Provide the (x, y) coordinate of the cell's center where the given text is located.  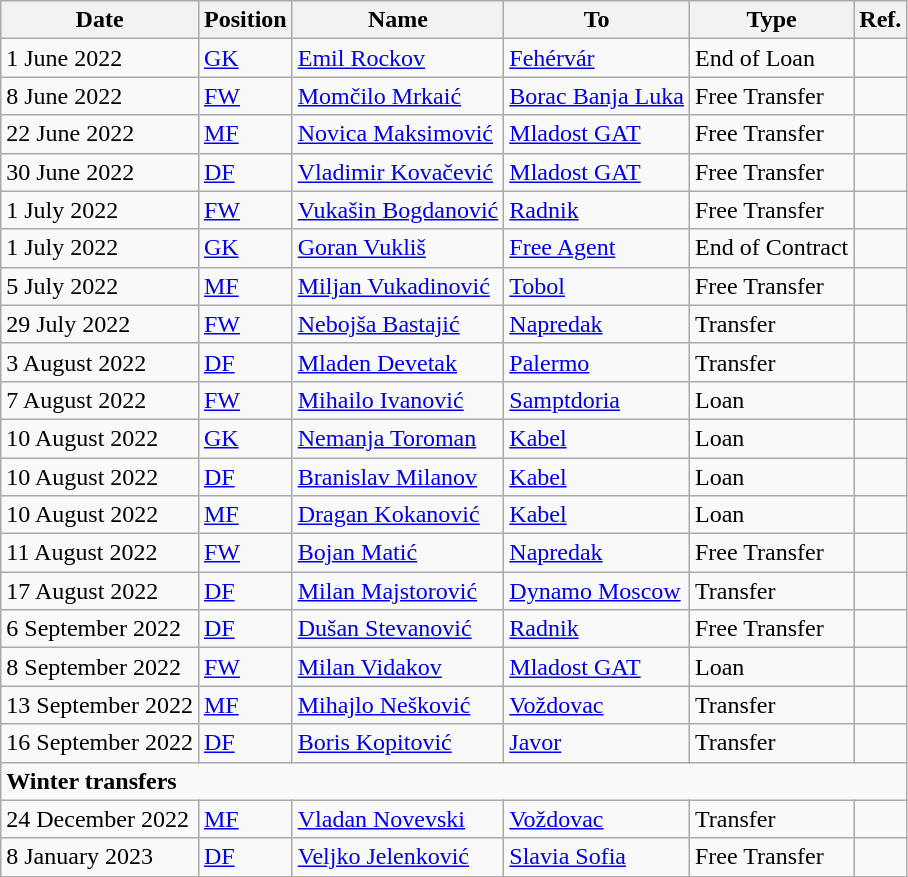
Vladan Novevski (398, 819)
Mladen Devetak (398, 362)
Free Agent (597, 248)
Mihailo Ivanović (398, 400)
30 June 2022 (100, 172)
29 July 2022 (100, 324)
Boris Kopitović (398, 743)
6 September 2022 (100, 629)
Nemanja Toroman (398, 438)
Winter transfers (454, 781)
Veljko Jelenković (398, 857)
Novica Maksimović (398, 134)
3 August 2022 (100, 362)
17 August 2022 (100, 591)
11 August 2022 (100, 553)
End of Contract (771, 248)
Ref. (880, 20)
Borac Banja Luka (597, 96)
Branislav Milanov (398, 477)
1 June 2022 (100, 58)
24 December 2022 (100, 819)
8 January 2023 (100, 857)
7 August 2022 (100, 400)
Bojan Matić (398, 553)
Emil Rockov (398, 58)
Milan Majstorović (398, 591)
Nebojša Bastajić (398, 324)
16 September 2022 (100, 743)
Fehérvár (597, 58)
Palermo (597, 362)
Dušan Stevanović (398, 629)
Dragan Kokanović (398, 515)
Tobol (597, 286)
Milan Vidakov (398, 667)
Vukašin Bogdanović (398, 210)
Slavia Sofia (597, 857)
Miljan Vukadinović (398, 286)
To (597, 20)
Name (398, 20)
Samptdoria (597, 400)
5 July 2022 (100, 286)
Dynamo Moscow (597, 591)
Date (100, 20)
Javor (597, 743)
End of Loan (771, 58)
22 June 2022 (100, 134)
Type (771, 20)
13 September 2022 (100, 705)
Vladimir Kovačević (398, 172)
Mihajlo Nešković (398, 705)
Position (245, 20)
8 June 2022 (100, 96)
Goran Vukliš (398, 248)
8 September 2022 (100, 667)
Momčilo Mrkaić (398, 96)
